Detect which cell encompasses the target text, then output its [X, Y] center coordinate. 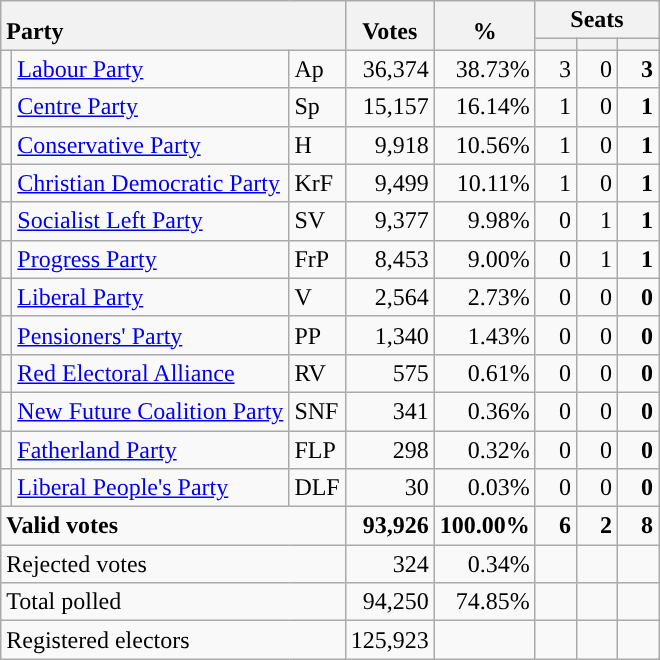
10.11% [484, 183]
9.98% [484, 221]
Liberal Party [150, 297]
16.14% [484, 107]
9,918 [390, 145]
PP [317, 335]
New Future Coalition Party [150, 411]
8,453 [390, 259]
94,250 [390, 602]
Socialist Left Party [150, 221]
30 [390, 488]
Party [174, 26]
Rejected votes [174, 564]
Red Electoral Alliance [150, 373]
% [484, 26]
10.56% [484, 145]
Pensioners' Party [150, 335]
125,923 [390, 640]
8 [638, 526]
9.00% [484, 259]
2 [596, 526]
Christian Democratic Party [150, 183]
74.85% [484, 602]
0.34% [484, 564]
324 [390, 564]
Votes [390, 26]
RV [317, 373]
93,926 [390, 526]
575 [390, 373]
H [317, 145]
Sp [317, 107]
Total polled [174, 602]
Progress Party [150, 259]
341 [390, 411]
FLP [317, 449]
Ap [317, 69]
2,564 [390, 297]
6 [556, 526]
0.61% [484, 373]
Liberal People's Party [150, 488]
38.73% [484, 69]
Registered electors [174, 640]
SV [317, 221]
0.36% [484, 411]
Conservative Party [150, 145]
15,157 [390, 107]
1.43% [484, 335]
SNF [317, 411]
KrF [317, 183]
Centre Party [150, 107]
2.73% [484, 297]
Seats [596, 20]
9,377 [390, 221]
0.03% [484, 488]
9,499 [390, 183]
1,340 [390, 335]
DLF [317, 488]
Fatherland Party [150, 449]
100.00% [484, 526]
36,374 [390, 69]
FrP [317, 259]
Labour Party [150, 69]
V [317, 297]
Valid votes [174, 526]
298 [390, 449]
0.32% [484, 449]
